For the text-containing cell, return its midpoint in [x, y] coordinate format. 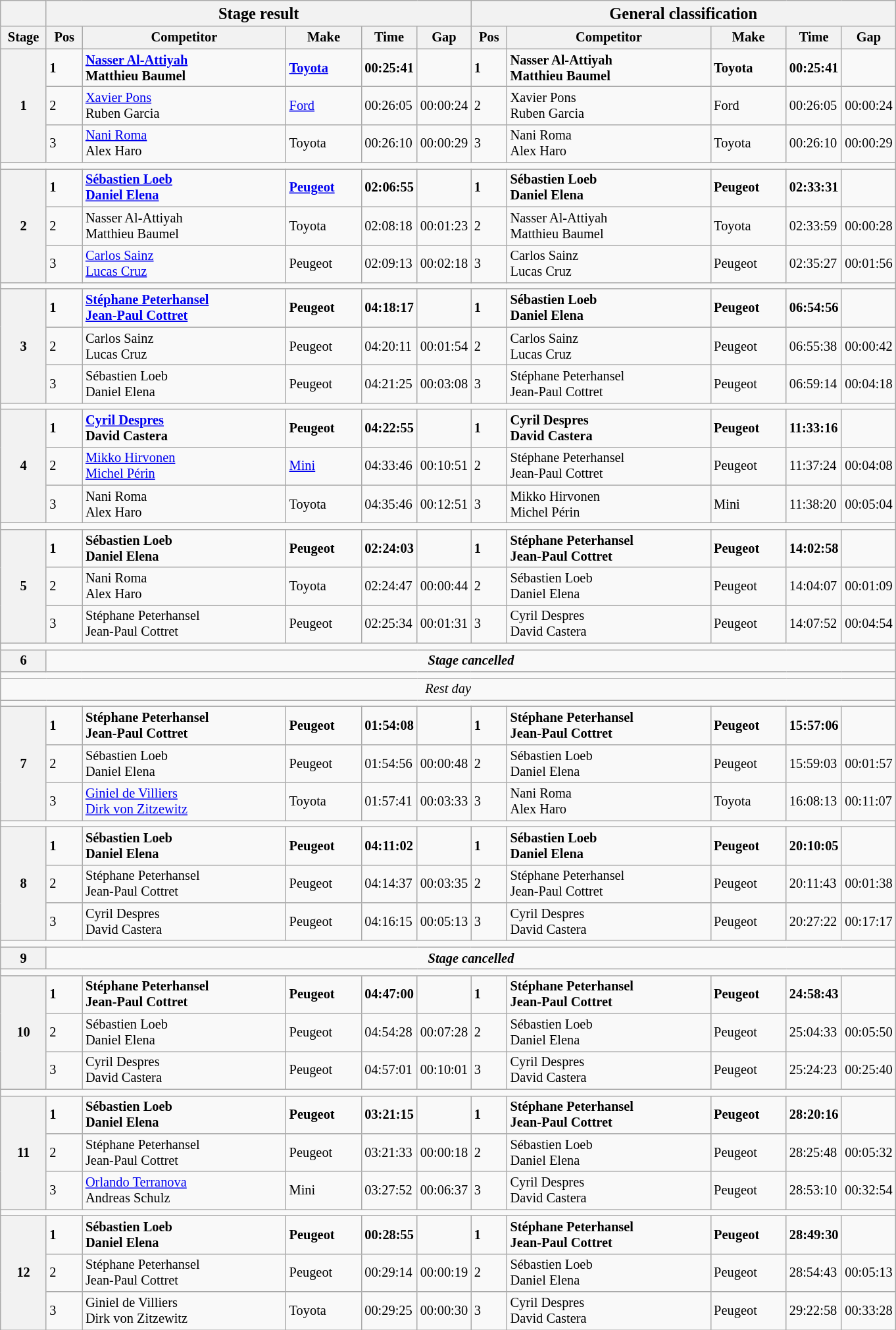
00:29:25 [389, 1311]
14:02:58 [814, 548]
00:00:28 [868, 226]
00:00:30 [444, 1311]
06:55:38 [814, 346]
00:04:08 [868, 466]
00:28:55 [389, 1235]
20:10:05 [814, 846]
7 [24, 763]
03:27:52 [389, 1190]
00:00:44 [444, 586]
00:17:17 [868, 921]
06:59:14 [814, 384]
16:08:13 [814, 802]
00:07:28 [444, 1033]
02:06:55 [389, 188]
25:24:23 [814, 1070]
20:27:22 [814, 921]
04:22:55 [389, 428]
Stage [24, 38]
00:01:56 [868, 264]
00:12:51 [444, 504]
Rest day [449, 689]
8 [24, 883]
04:47:00 [389, 994]
02:33:31 [814, 188]
Stage result [259, 13]
28:54:43 [814, 1273]
00:10:01 [444, 1070]
00:05:50 [868, 1033]
00:00:48 [444, 763]
00:03:08 [444, 384]
29:22:58 [814, 1311]
6 [24, 661]
12 [24, 1273]
00:06:37 [444, 1190]
03:21:15 [389, 1115]
02:33:59 [814, 226]
00:01:23 [444, 226]
04:20:11 [389, 346]
00:00:19 [444, 1273]
General classification [684, 13]
28:20:16 [814, 1115]
4 [24, 466]
04:21:25 [389, 384]
00:01:54 [444, 346]
20:11:43 [814, 884]
04:11:02 [389, 846]
28:53:10 [814, 1190]
01:54:08 [389, 725]
04:33:46 [389, 466]
01:57:41 [389, 802]
00:01:38 [868, 884]
5 [24, 586]
10 [24, 1032]
00:00:18 [444, 1152]
00:29:14 [389, 1273]
04:16:15 [389, 921]
02:24:03 [389, 548]
Orlando Terranova Andreas Schulz [184, 1190]
02:24:47 [389, 586]
04:54:28 [389, 1033]
00:03:35 [444, 884]
04:14:37 [389, 884]
28:49:30 [814, 1235]
02:35:27 [814, 264]
04:18:17 [389, 308]
24:58:43 [814, 994]
00:33:28 [868, 1311]
02:08:18 [389, 226]
00:03:33 [444, 802]
00:11:07 [868, 802]
00:05:04 [868, 504]
00:02:18 [444, 264]
00:01:09 [868, 586]
06:54:56 [814, 308]
00:00:42 [868, 346]
00:04:18 [868, 384]
02:09:13 [389, 264]
00:32:54 [868, 1190]
11:38:20 [814, 504]
14:07:52 [814, 624]
11:33:16 [814, 428]
00:05:32 [868, 1152]
15:59:03 [814, 763]
9 [24, 958]
04:35:46 [389, 504]
11 [24, 1153]
00:25:40 [868, 1070]
02:25:34 [389, 624]
28:25:48 [814, 1152]
00:01:57 [868, 763]
00:10:51 [444, 466]
15:57:06 [814, 725]
00:04:54 [868, 624]
11:37:24 [814, 466]
04:57:01 [389, 1070]
14:04:07 [814, 586]
00:01:31 [444, 624]
03:21:33 [389, 1152]
01:54:56 [389, 763]
25:04:33 [814, 1033]
